Determine the (x, y) coordinate at the center of the cell enclosing the given text.  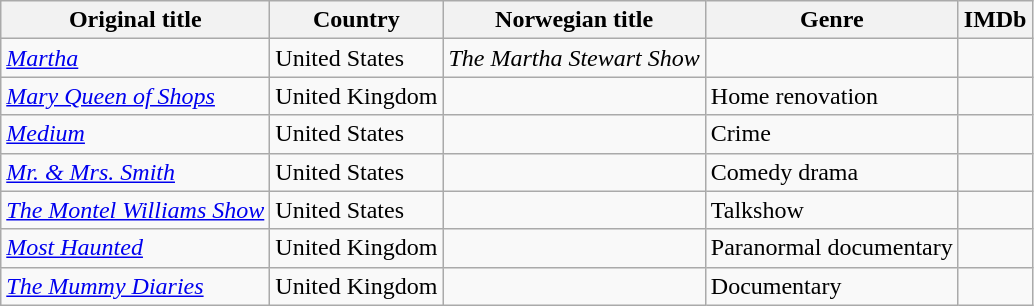
Comedy drama (832, 172)
IMDb (995, 20)
Genre (832, 20)
Mary Queen of Shops (136, 96)
Medium (136, 134)
The Mummy Diaries (136, 286)
Martha (136, 58)
Talkshow (832, 210)
Country (356, 20)
Original title (136, 20)
The Montel Williams Show (136, 210)
Most Haunted (136, 248)
Crime (832, 134)
Norwegian title (574, 20)
Home renovation (832, 96)
Paranormal documentary (832, 248)
Documentary (832, 286)
The Martha Stewart Show (574, 58)
Mr. & Mrs. Smith (136, 172)
